Search for the cell housing the specified text and yield its [X, Y] center coordinate. 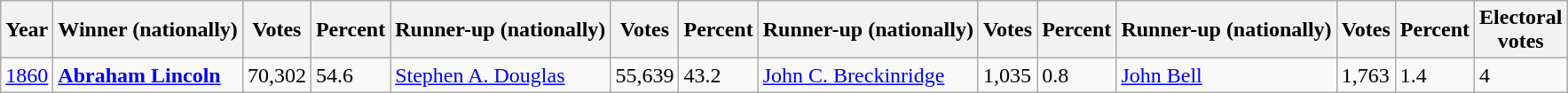
1,035 [1007, 75]
54.6 [350, 75]
1,763 [1366, 75]
Abraham Lincoln [148, 75]
4 [1521, 75]
John Bell [1226, 75]
John C. Breckinridge [868, 75]
0.8 [1077, 75]
Stephen A. Douglas [500, 75]
43.2 [719, 75]
55,639 [644, 75]
Winner (nationally) [148, 30]
70,302 [277, 75]
Electoralvotes [1521, 30]
1860 [27, 75]
Year [27, 30]
1.4 [1434, 75]
